From the cell containing the given text, extract its center point as (x, y) coordinate. 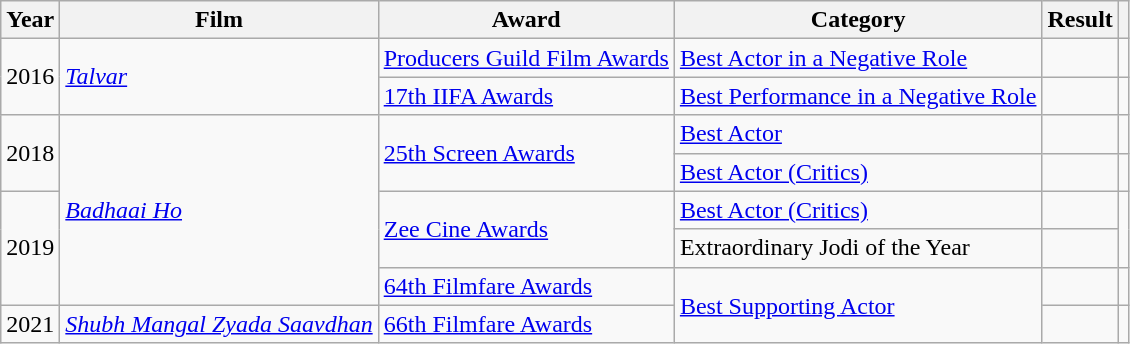
Award (526, 20)
2021 (30, 324)
64th Filmfare Awards (526, 286)
Film (219, 20)
66th Filmfare Awards (526, 324)
Badhaai Ho (219, 210)
Best Performance in a Negative Role (858, 96)
Best Supporting Actor (858, 305)
Best Actor (858, 134)
Best Actor in a Negative Role (858, 58)
25th Screen Awards (526, 153)
Extraordinary Jodi of the Year (858, 248)
Year (30, 20)
Category (858, 20)
Shubh Mangal Zyada Saavdhan (219, 324)
Zee Cine Awards (526, 229)
Producers Guild Film Awards (526, 58)
Talvar (219, 77)
17th IIFA Awards (526, 96)
2019 (30, 248)
2016 (30, 77)
Result (1080, 20)
2018 (30, 153)
